Search for the cell housing the specified text and yield its (x, y) center coordinate. 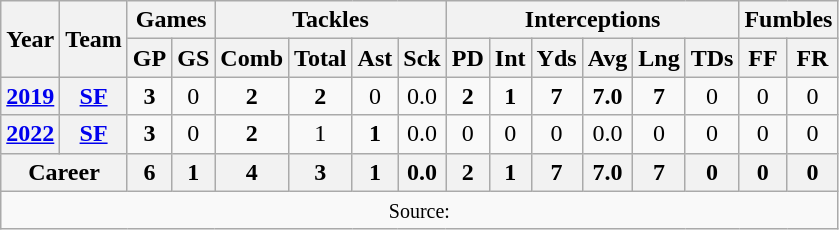
Interceptions (592, 20)
Tackles (330, 20)
Comb (252, 58)
PD (468, 58)
6 (149, 172)
2019 (30, 96)
FF (763, 58)
Yds (556, 58)
Total (321, 58)
Avg (608, 58)
GP (149, 58)
Ast (375, 58)
4 (252, 172)
GS (194, 58)
Int (510, 58)
Sck (422, 58)
Team (94, 39)
2022 (30, 134)
FR (812, 58)
Games (170, 20)
Fumbles (788, 20)
TDs (712, 58)
Lng (659, 58)
Year (30, 39)
Career (64, 172)
Source: (420, 210)
